Output the (x, y) coordinate of the center of the cell containing the given text.  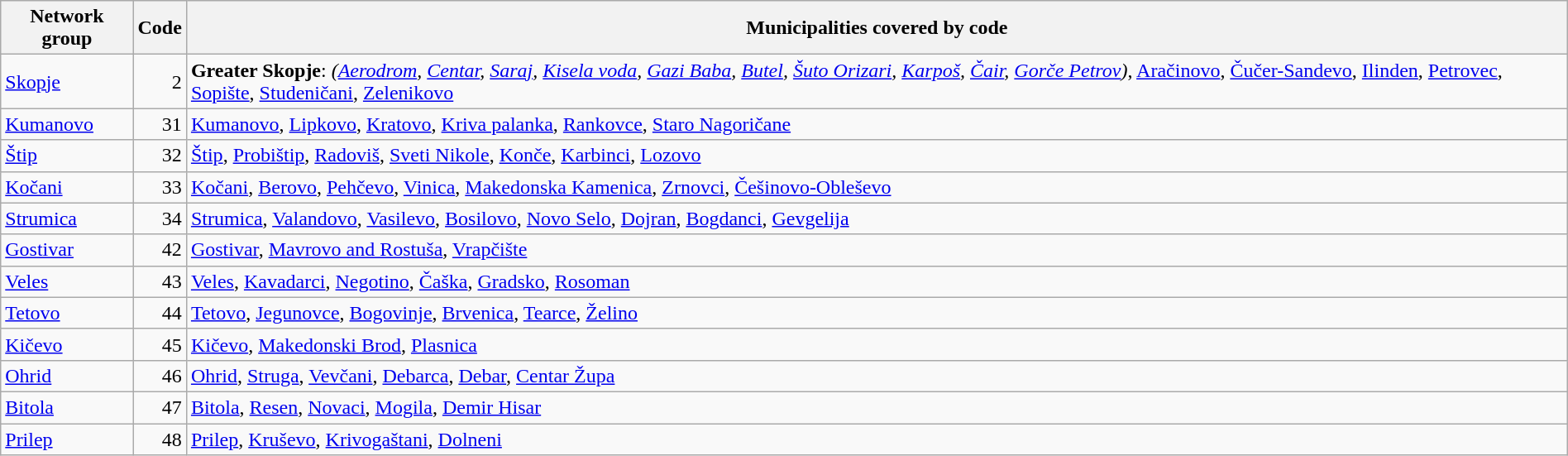
Strumica, Valandovo, Vasilevo, Bosilovo, Novo Selo, Dojran, Bogdanci, Gevgelija (877, 218)
32 (160, 156)
46 (160, 376)
34 (160, 218)
44 (160, 313)
Prilep (67, 439)
Kočani (67, 187)
Network group (67, 28)
Kumanovo (67, 124)
33 (160, 187)
Bitola, Resen, Novaci, Mogila, Demir Hisar (877, 407)
Bitola (67, 407)
Ohrid (67, 376)
Strumica (67, 218)
48 (160, 439)
Prilep, Kruševo, Krivogaštani, Dolneni (877, 439)
Tetovo, Jegunovce, Bogovinje, Brvenica, Tearce, Želino (877, 313)
Code (160, 28)
Kumanovo, Lipkovo, Kratovo, Kriva palanka, Rankovce, Staro Nagoričane (877, 124)
Kičevo (67, 344)
Tetovo (67, 313)
Ohrid, Struga, Vevčani, Debarca, Debar, Centar Župa (877, 376)
Veles, Kavadarci, Negotino, Čaška, Gradsko, Rosoman (877, 281)
Kičevo, Makedonski Brod, Plasnica (877, 344)
Štip (67, 156)
31 (160, 124)
Gostivar, Mavrovo and Rostuša, Vrapčište (877, 250)
Kočani, Berovo, Pehčevo, Vinica, Makedonska Kamenica, Zrnovci, Češinovo-Obleševo (877, 187)
45 (160, 344)
43 (160, 281)
Municipalities covered by code (877, 28)
Skopje (67, 81)
2 (160, 81)
42 (160, 250)
Gostivar (67, 250)
47 (160, 407)
Štip, Probištip, Radoviš, Sveti Nikole, Konče, Karbinci, Lozovo (877, 156)
Veles (67, 281)
